From the cell containing the given text, extract its center point as [x, y] coordinate. 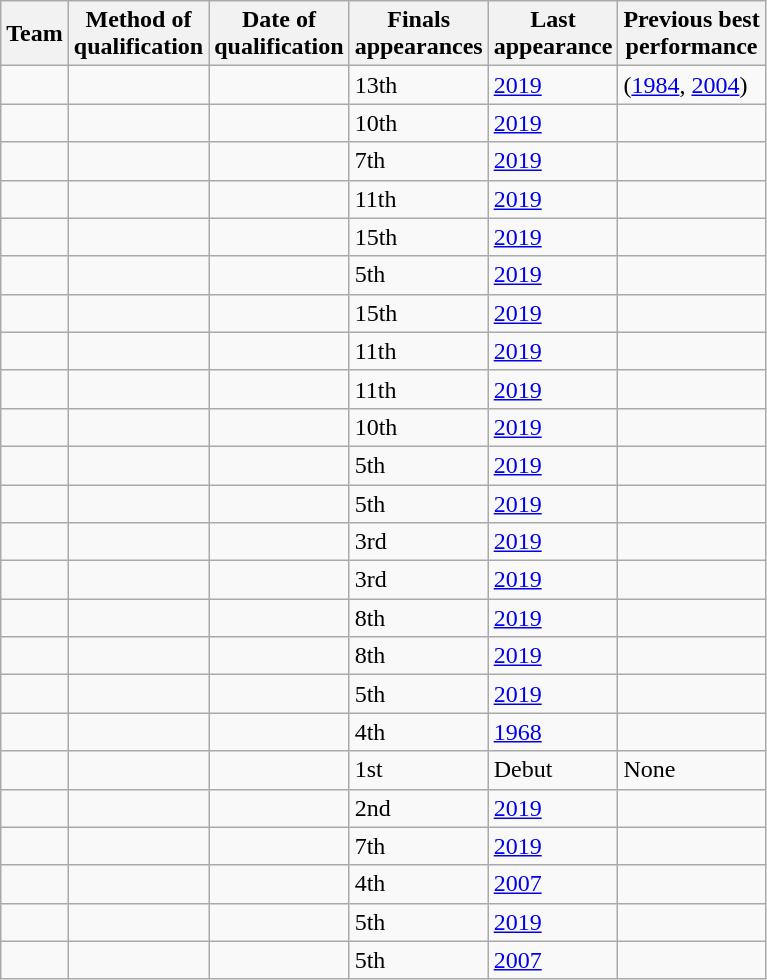
1968 [553, 732]
1st [418, 770]
Lastappearance [553, 34]
(1984, 2004) [692, 85]
2nd [418, 808]
Method ofqualification [138, 34]
Team [35, 34]
Date ofqualification [279, 34]
Debut [553, 770]
13th [418, 85]
None [692, 770]
Previous bestperformance [692, 34]
Finalsappearances [418, 34]
